Scan for the cell matching the given text and deliver its [X, Y] coordinate at center. 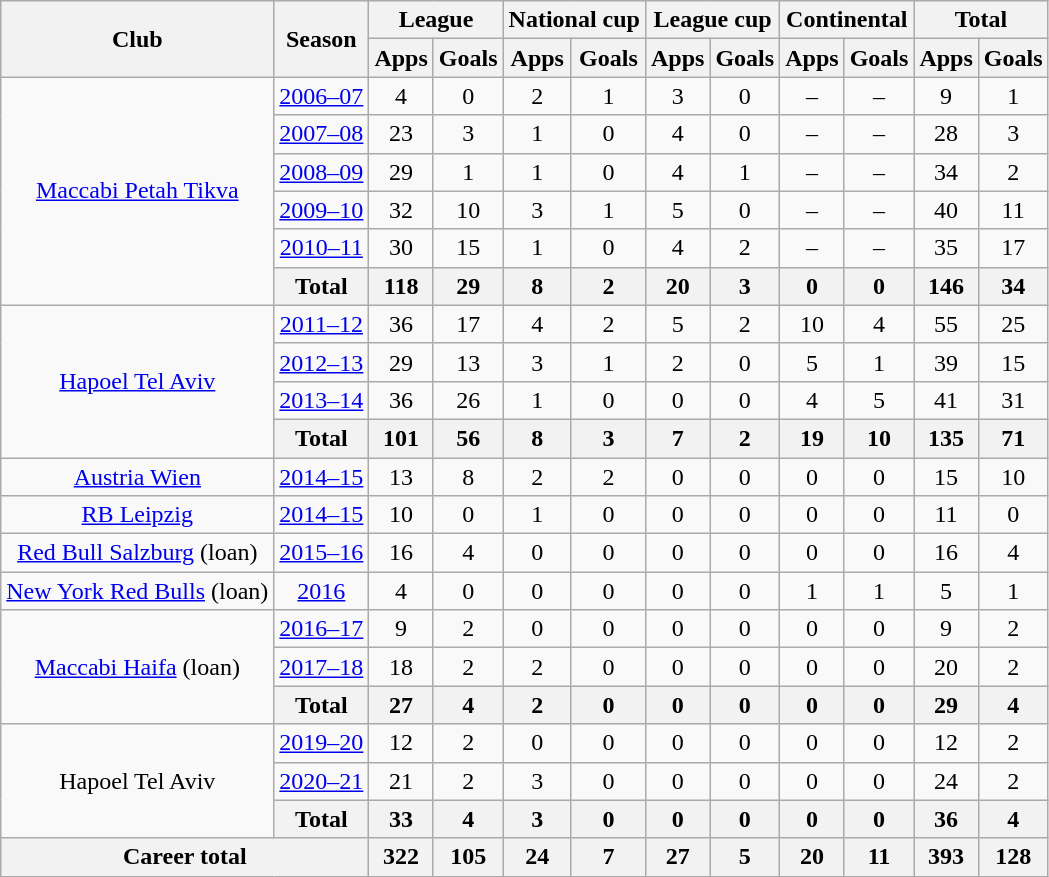
2020–21 [322, 781]
2016 [322, 591]
2015–16 [322, 553]
League [436, 20]
2011–12 [322, 324]
2016–17 [322, 629]
2019–20 [322, 743]
18 [401, 667]
2017–18 [322, 667]
2007–08 [322, 134]
146 [946, 286]
26 [468, 400]
Club [138, 39]
40 [946, 210]
2006–07 [322, 96]
RB Leipzig [138, 515]
2013–14 [322, 400]
135 [946, 438]
19 [812, 438]
39 [946, 362]
Continental [847, 20]
56 [468, 438]
2009–10 [322, 210]
32 [401, 210]
National cup [574, 20]
55 [946, 324]
Red Bull Salzburg (loan) [138, 553]
Maccabi Petah Tikva [138, 191]
Maccabi Haifa (loan) [138, 667]
21 [401, 781]
31 [1013, 400]
322 [401, 857]
128 [1013, 857]
23 [401, 134]
2012–13 [322, 362]
2008–09 [322, 172]
105 [468, 857]
25 [1013, 324]
30 [401, 248]
Austria Wien [138, 477]
Season [322, 39]
New York Red Bulls (loan) [138, 591]
28 [946, 134]
118 [401, 286]
71 [1013, 438]
33 [401, 819]
League cup [712, 20]
35 [946, 248]
101 [401, 438]
2010–11 [322, 248]
Career total [185, 857]
41 [946, 400]
393 [946, 857]
